Pinpoint the cell where the given text exists, returning its [x, y] midpoint coordinate. 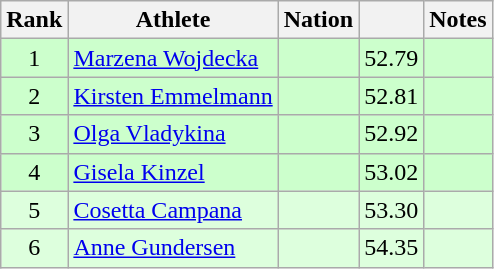
5 [34, 210]
2 [34, 96]
53.30 [392, 210]
Cosetta Campana [173, 210]
52.79 [392, 58]
Kirsten Emmelmann [173, 96]
6 [34, 248]
1 [34, 58]
54.35 [392, 248]
52.92 [392, 134]
3 [34, 134]
52.81 [392, 96]
Gisela Kinzel [173, 172]
Athlete [173, 20]
Nation [318, 20]
4 [34, 172]
Rank [34, 20]
Marzena Wojdecka [173, 58]
Anne Gundersen [173, 248]
53.02 [392, 172]
Olga Vladykina [173, 134]
Notes [458, 20]
